Output the (x, y) coordinate of the center of the cell containing the given text.  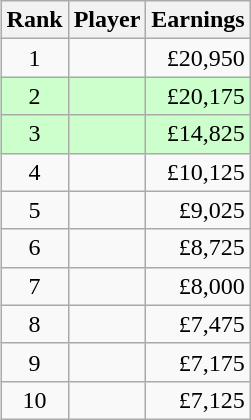
£7,125 (198, 400)
£7,175 (198, 362)
6 (34, 248)
£9,025 (198, 210)
£7,475 (198, 324)
£10,125 (198, 172)
£8,000 (198, 286)
Earnings (198, 20)
Rank (34, 20)
9 (34, 362)
Player (107, 20)
£20,175 (198, 96)
£8,725 (198, 248)
2 (34, 96)
5 (34, 210)
7 (34, 286)
4 (34, 172)
1 (34, 58)
£20,950 (198, 58)
3 (34, 134)
10 (34, 400)
£14,825 (198, 134)
8 (34, 324)
